From the cell containing the given text, extract its center point as [x, y] coordinate. 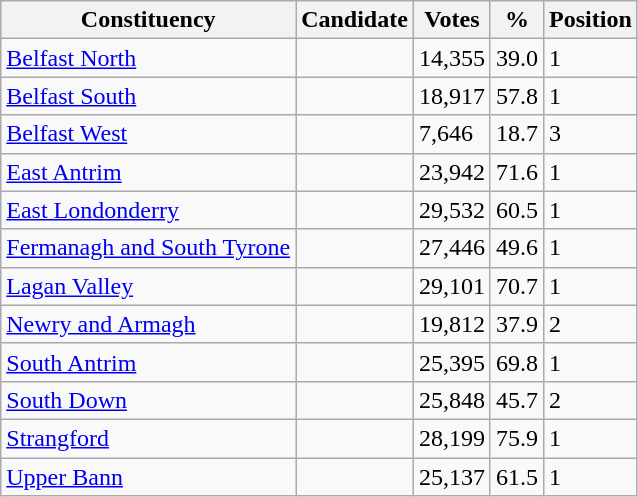
3 [591, 134]
23,942 [452, 172]
37.9 [516, 324]
Upper Bann [148, 477]
Newry and Armagh [148, 324]
28,199 [452, 438]
Candidate [355, 20]
29,532 [452, 210]
25,137 [452, 477]
25,395 [452, 362]
27,446 [452, 248]
18.7 [516, 134]
Belfast South [148, 96]
South Antrim [148, 362]
Strangford [148, 438]
57.8 [516, 96]
Position [591, 20]
25,848 [452, 400]
% [516, 20]
75.9 [516, 438]
South Down [148, 400]
East Londonderry [148, 210]
70.7 [516, 286]
Constituency [148, 20]
14,355 [452, 58]
Votes [452, 20]
71.6 [516, 172]
29,101 [452, 286]
69.8 [516, 362]
61.5 [516, 477]
Belfast West [148, 134]
60.5 [516, 210]
7,646 [452, 134]
45.7 [516, 400]
19,812 [452, 324]
18,917 [452, 96]
39.0 [516, 58]
Lagan Valley [148, 286]
49.6 [516, 248]
East Antrim [148, 172]
Fermanagh and South Tyrone [148, 248]
Belfast North [148, 58]
